Return [X, Y] of the center of cell containing provided text 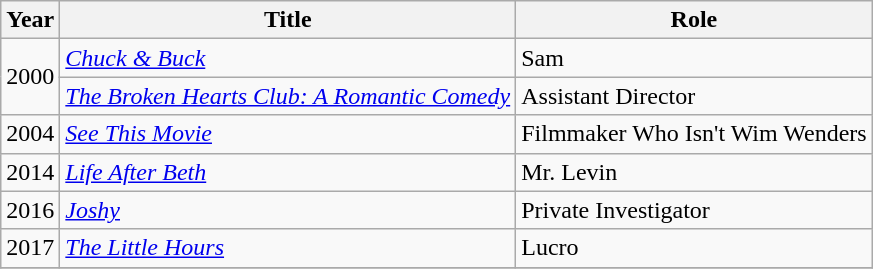
Filmmaker Who Isn't Wim Wenders [694, 134]
2016 [30, 210]
Title [288, 20]
2000 [30, 77]
Life After Beth [288, 172]
Private Investigator [694, 210]
Year [30, 20]
2004 [30, 134]
Sam [694, 58]
2017 [30, 248]
Joshy [288, 210]
2014 [30, 172]
Lucro [694, 248]
See This Movie [288, 134]
Mr. Levin [694, 172]
Role [694, 20]
Chuck & Buck [288, 58]
The Broken Hearts Club: A Romantic Comedy [288, 96]
The Little Hours [288, 248]
Assistant Director [694, 96]
